Return the [x, y] coordinate for the center point of the cell that contains the specified text.  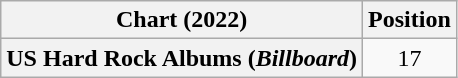
Position [410, 20]
US Hard Rock Albums (Billboard) [182, 58]
Chart (2022) [182, 20]
17 [410, 58]
